Extract the (x, y) coordinate from the center of the cell holding the provided text.  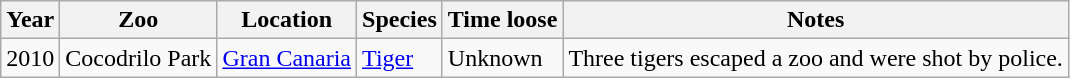
Notes (816, 20)
Zoo (138, 20)
2010 (30, 58)
Unknown (502, 58)
Tiger (400, 58)
Cocodrilo Park (138, 58)
Location (287, 20)
Time loose (502, 20)
Year (30, 20)
Three tigers escaped a zoo and were shot by police. (816, 58)
Gran Canaria (287, 58)
Species (400, 20)
